Capture the cell that displays the provided text and extract its [X, Y] central coordinate. 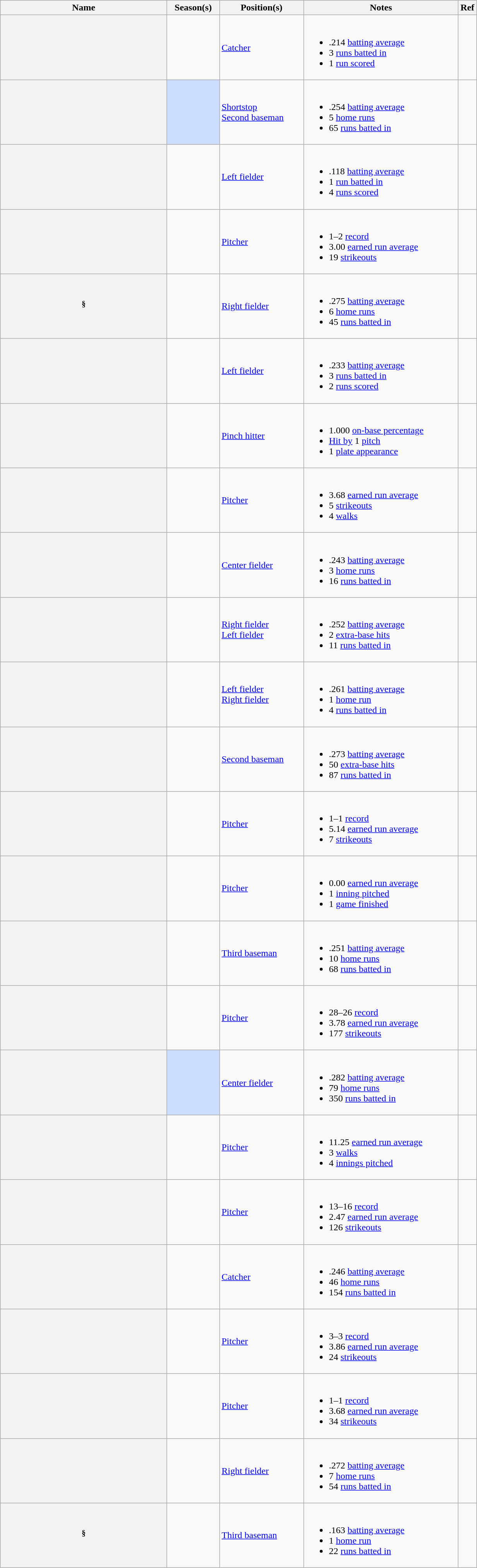
1.000 on-base percentageHit by 1 pitch1 plate appearance [381, 435]
.214 batting average3 runs batted in1 run scored [381, 47]
Right fielderLeft fielder [262, 630]
1–2 record3.00 earned run average19 strikeouts [381, 242]
Pinch hitter [262, 435]
.275 batting average6 home runs45 runs batted in [381, 306]
.261 batting average1 home run4 runs batted in [381, 694]
Left fielderRight fielder [262, 694]
.233 batting average3 runs batted in2 runs scored [381, 371]
.273 batting average50 extra-base hits87 runs batted in [381, 759]
0.00 earned run average1 inning pitched1 game finished [381, 888]
3.68 earned run average5 strikeouts4 walks [381, 500]
ShortstopSecond baseman [262, 112]
.246 batting average46 home runs154 runs batted in [381, 1276]
.254 batting average5 home runs65 runs batted in [381, 112]
1–1 record5.14 earned run average7 strikeouts [381, 824]
Season(s) [193, 8]
.252 batting average2 extra-base hits11 runs batted in [381, 630]
28–26 record3.78 earned run average177 strikeouts [381, 1018]
3–3 record3.86 earned run average24 strikeouts [381, 1341]
.272 batting average7 home runs54 runs batted in [381, 1471]
1–1 record3.68 earned run average34 strikeouts [381, 1406]
11.25 earned run average3 walks4 innings pitched [381, 1147]
.251 batting average10 home runs68 runs batted in [381, 953]
.163 batting average1 home run22 runs batted in [381, 1535]
Ref [467, 8]
Second baseman [262, 759]
Name [84, 8]
13–16 record2.47 earned run average126 strikeouts [381, 1212]
.282 batting average79 home runs350 runs batted in [381, 1083]
.243 batting average3 home runs16 runs batted in [381, 565]
Notes [381, 8]
Position(s) [262, 8]
.118 batting average1 run batted in4 runs scored [381, 177]
